Output the [x, y] coordinate of the center of the cell containing the given text.  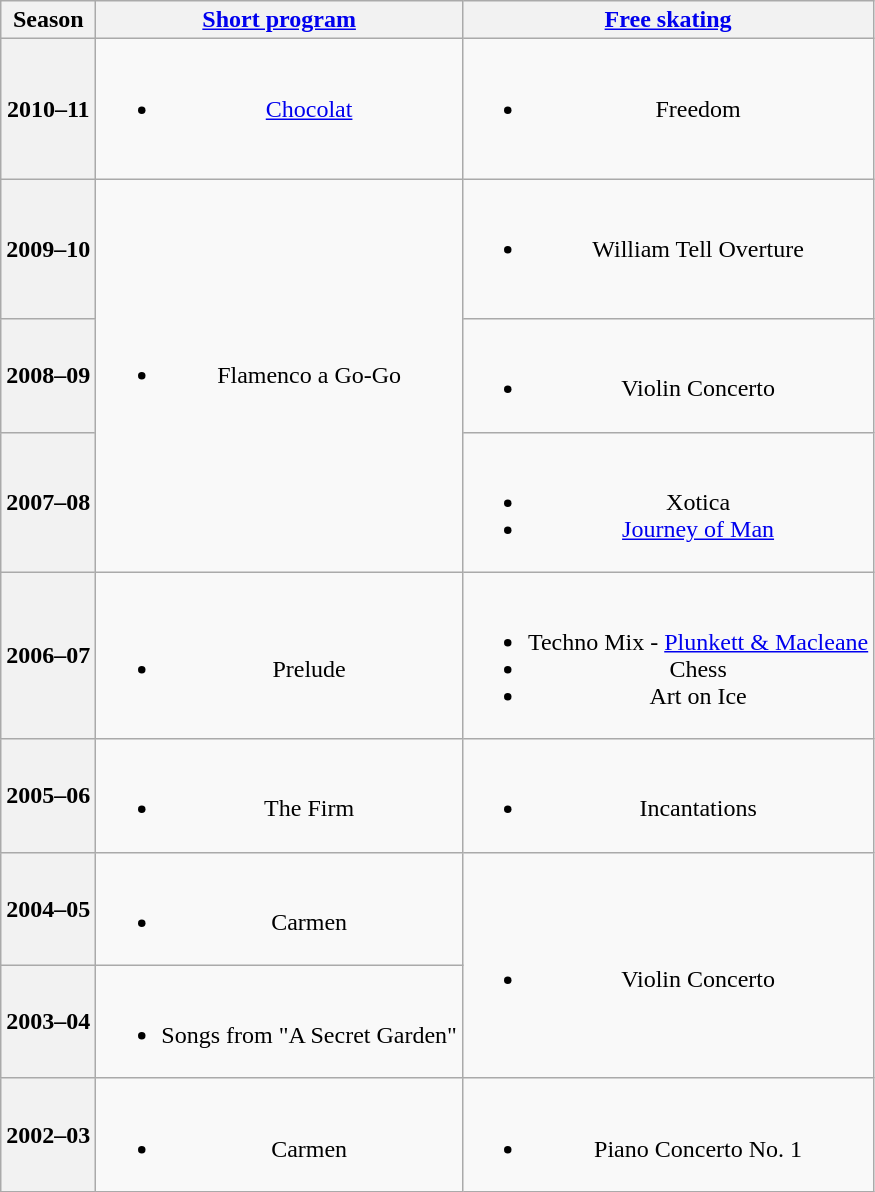
Piano Concerto No. 1 [668, 1134]
2004–05 [48, 908]
2005–06 [48, 796]
Season [48, 20]
2008–09 [48, 376]
2002–03 [48, 1134]
Freedom [668, 109]
William Tell Overture [668, 249]
Prelude [280, 656]
2010–11 [48, 109]
Chocolat [280, 109]
Flamenco a Go-Go [280, 376]
2007–08 [48, 502]
Incantations [668, 796]
The Firm [280, 796]
2003–04 [48, 1022]
2009–10 [48, 249]
Xotica Journey of Man [668, 502]
Techno Mix - Plunkett & MacleaneChessArt on Ice [668, 656]
Songs from "A Secret Garden" [280, 1022]
2006–07 [48, 656]
Short program [280, 20]
Free skating [668, 20]
